From the cell containing the given text, extract its center point as [X, Y] coordinate. 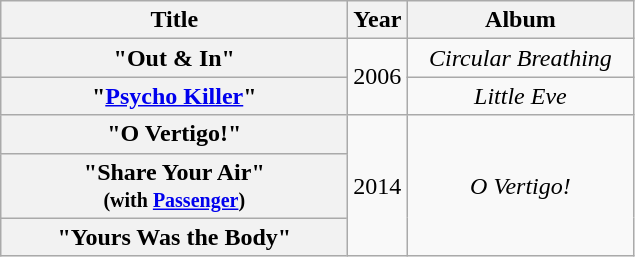
"O Vertigo!" [174, 134]
O Vertigo! [520, 186]
Year [378, 20]
"Psycho Killer" [174, 96]
Title [174, 20]
"Out & In" [174, 58]
"Share Your Air"(with Passenger) [174, 186]
Circular Breathing [520, 58]
2014 [378, 186]
2006 [378, 77]
Little Eve [520, 96]
Album [520, 20]
"Yours Was the Body" [174, 237]
